Extract the [x, y] coordinate from the center of the cell holding the provided text.  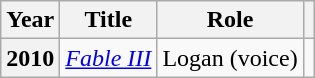
2010 [30, 58]
Year [30, 20]
Fable III [108, 58]
Logan (voice) [230, 58]
Role [230, 20]
Title [108, 20]
